Search for the cell housing the specified text and yield its (X, Y) center coordinate. 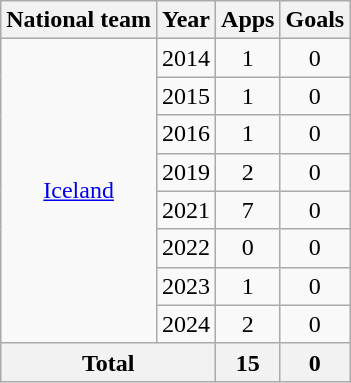
2021 (186, 210)
Apps (248, 20)
Total (108, 362)
Iceland (79, 191)
2015 (186, 96)
Goals (315, 20)
15 (248, 362)
2024 (186, 324)
2016 (186, 134)
National team (79, 20)
2019 (186, 172)
2023 (186, 286)
7 (248, 210)
2022 (186, 248)
2014 (186, 58)
Year (186, 20)
